Provide the [x, y] coordinate of the cell's center where the given text is located.  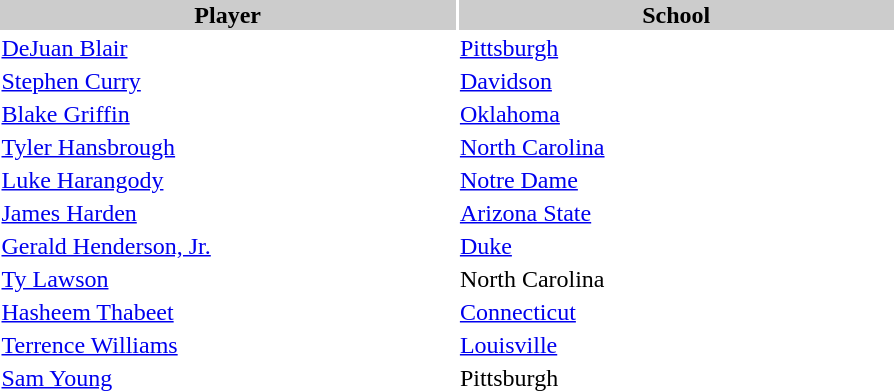
Connecticut [676, 312]
Stephen Curry [228, 81]
Duke [676, 246]
Blake Griffin [228, 114]
Ty Lawson [228, 279]
School [676, 15]
Notre Dame [676, 180]
Player [228, 15]
Oklahoma [676, 114]
James Harden [228, 213]
Gerald Henderson, Jr. [228, 246]
Davidson [676, 81]
Louisville [676, 345]
Terrence Williams [228, 345]
DeJuan Blair [228, 48]
Hasheem Thabeet [228, 312]
Luke Harangody [228, 180]
Pittsburgh [676, 48]
Arizona State [676, 213]
Tyler Hansbrough [228, 147]
